Locate the cell with the specified text and output its (x, y) center coordinate. 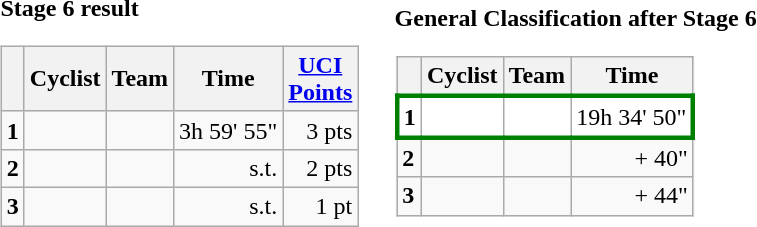
+ 40" (632, 157)
19h 34' 50" (632, 116)
2 pts (320, 168)
1 pt (320, 206)
3 pts (320, 130)
3h 59' 55" (228, 130)
+ 44" (632, 196)
UCIPoints (320, 78)
